Extract the (x, y) coordinate from the center of the cell holding the provided text.  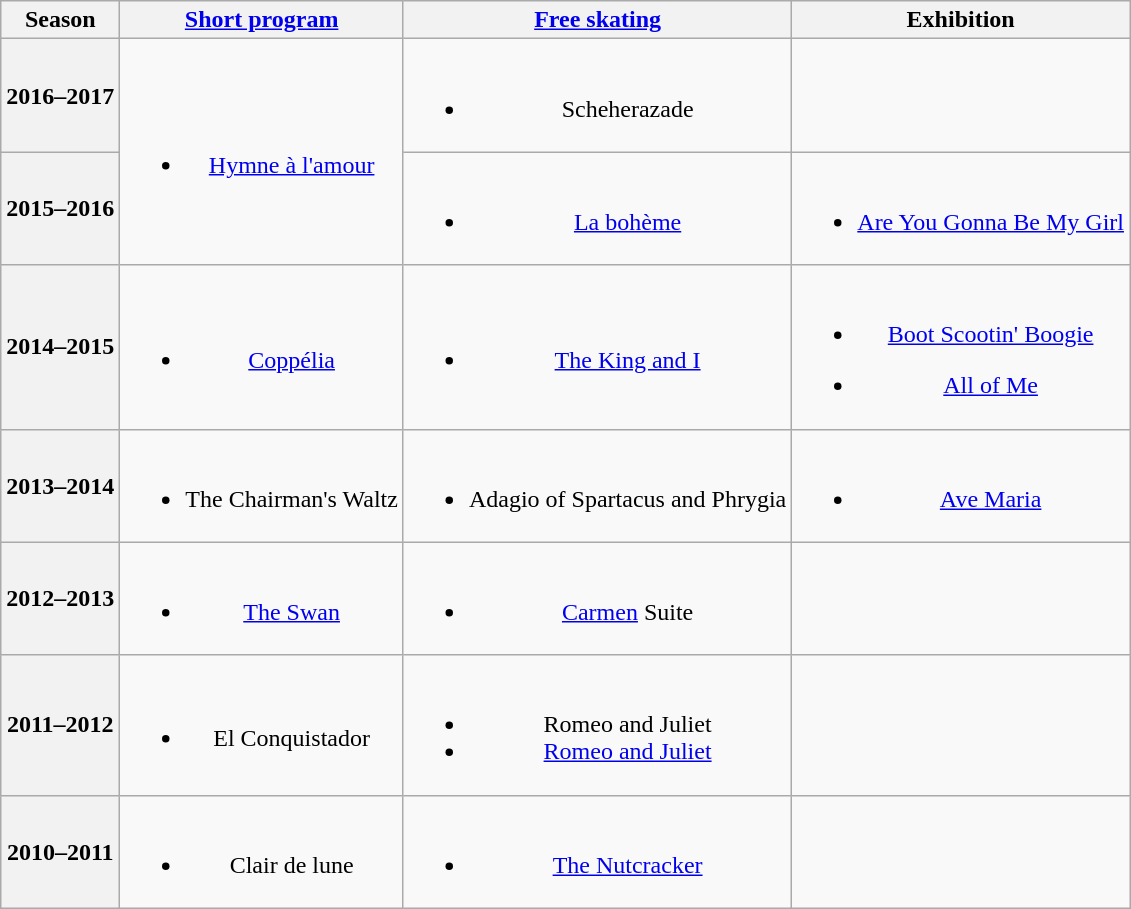
Free skating (597, 20)
Coppélia (262, 347)
2012–2013 (60, 598)
2016–2017 (60, 96)
Adagio of Spartacus and Phrygia (597, 486)
Short program (262, 20)
The Swan (262, 598)
The Nutcracker (597, 852)
La bohème (597, 208)
Carmen Suite (597, 598)
Season (60, 20)
Scheherazade (597, 96)
The Chairman's Waltz (262, 486)
2011–2012 (60, 725)
2013–2014 (60, 486)
Hymne à l'amour (262, 152)
El Conquistador (262, 725)
Ave Maria (961, 486)
2010–2011 (60, 852)
Clair de lune (262, 852)
The King and I (597, 347)
Are You Gonna Be My Girl (961, 208)
Romeo and Juliet Romeo and Juliet (597, 725)
Exhibition (961, 20)
2015–2016 (60, 208)
Boot Scootin' Boogie All of Me (961, 347)
2014–2015 (60, 347)
